Locate the cell with the specified text and output its [X, Y] center coordinate. 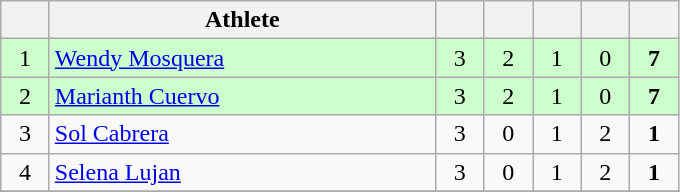
Marianth Cuervo [242, 96]
Selena Lujan [242, 172]
Athlete [242, 20]
Sol Cabrera [242, 134]
4 [26, 172]
Wendy Mosquera [242, 58]
